Pinpoint the cell where the given text exists, returning its [X, Y] midpoint coordinate. 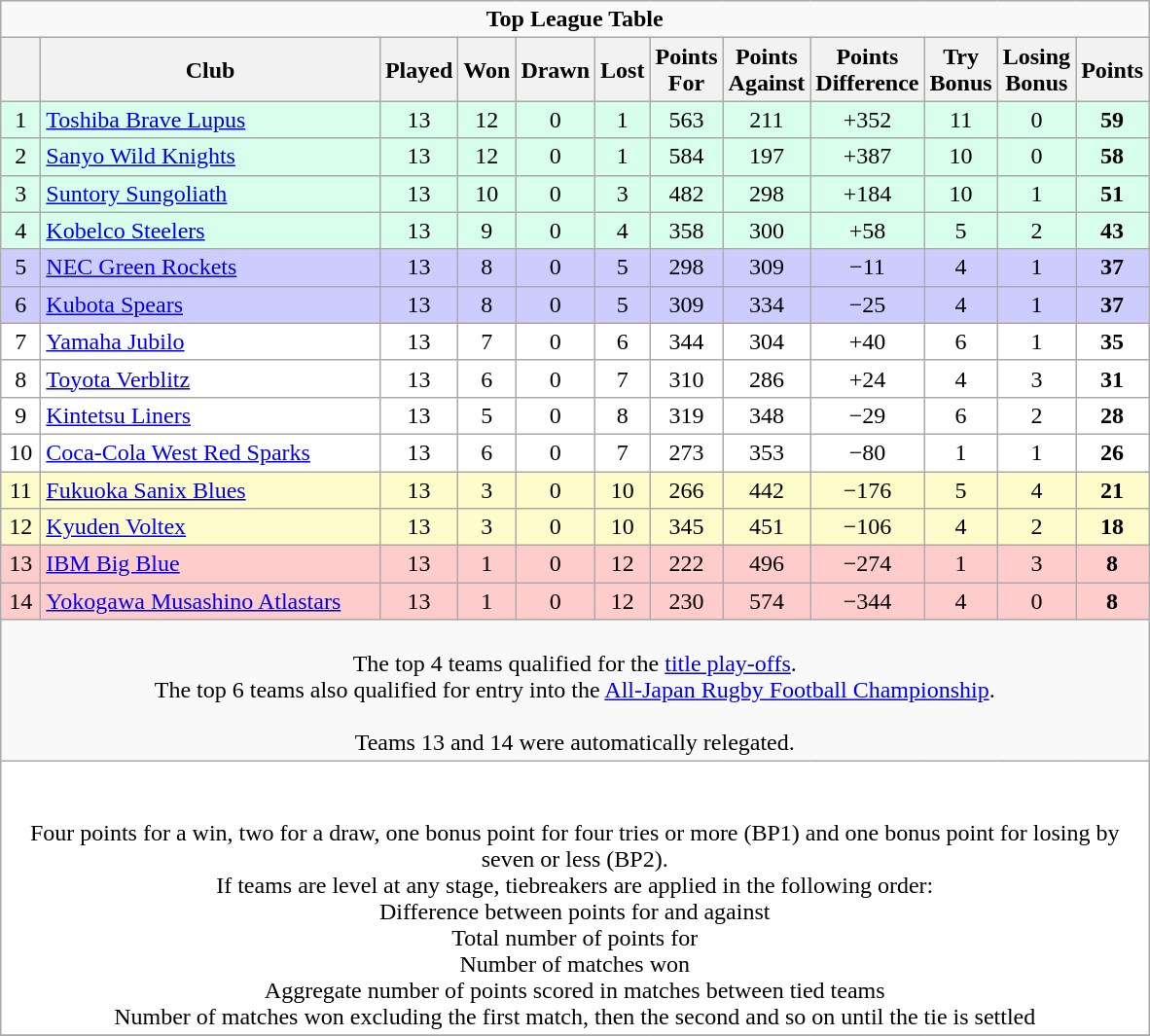
58 [1113, 157]
496 [767, 564]
14 [21, 601]
NEC Green Rockets [210, 268]
59 [1113, 120]
Points For [687, 70]
Yamaha Jubilo [210, 341]
−11 [868, 268]
Toyota Verblitz [210, 378]
−344 [868, 601]
Top League Table [575, 19]
+58 [868, 231]
482 [687, 194]
Points Against [767, 70]
Losing Bonus [1036, 70]
Kobelco Steelers [210, 231]
Drawn [556, 70]
319 [687, 415]
222 [687, 564]
35 [1113, 341]
43 [1113, 231]
Kubota Spears [210, 304]
51 [1113, 194]
28 [1113, 415]
Coca-Cola West Red Sparks [210, 452]
−80 [868, 452]
574 [767, 601]
+24 [868, 378]
Kintetsu Liners [210, 415]
Club [210, 70]
211 [767, 120]
−106 [868, 527]
Yokogawa Musashino Atlastars [210, 601]
31 [1113, 378]
IBM Big Blue [210, 564]
21 [1113, 489]
−25 [868, 304]
−176 [868, 489]
18 [1113, 527]
273 [687, 452]
Toshiba Brave Lupus [210, 120]
+40 [868, 341]
Kyuden Voltex [210, 527]
266 [687, 489]
344 [687, 341]
Points Difference [868, 70]
197 [767, 157]
348 [767, 415]
Won [486, 70]
Fukuoka Sanix Blues [210, 489]
Try Bonus [961, 70]
−274 [868, 564]
304 [767, 341]
584 [687, 157]
310 [687, 378]
+387 [868, 157]
Points [1113, 70]
Suntory Sungoliath [210, 194]
26 [1113, 452]
353 [767, 452]
358 [687, 231]
334 [767, 304]
Lost [623, 70]
Played [418, 70]
+184 [868, 194]
230 [687, 601]
−29 [868, 415]
345 [687, 527]
300 [767, 231]
451 [767, 527]
563 [687, 120]
+352 [868, 120]
442 [767, 489]
286 [767, 378]
Sanyo Wild Knights [210, 157]
